Find where the given text appears and provide that cell's center as (x, y) coordinate. 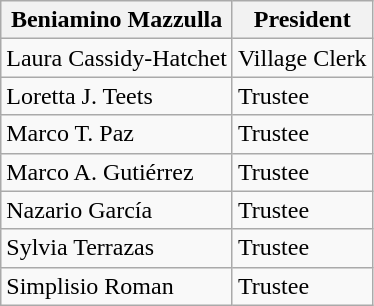
Marco A. Gutiérrez (117, 172)
Marco T. Paz (117, 134)
Simplisio Roman (117, 286)
President (302, 20)
Beniamino Mazzulla (117, 20)
Village Clerk (302, 58)
Loretta J. Teets (117, 96)
Sylvia Terrazas (117, 248)
Laura Cassidy-Hatchet (117, 58)
Nazario García (117, 210)
